Determine the [x, y] coordinate at the center of the cell enclosing the given text.  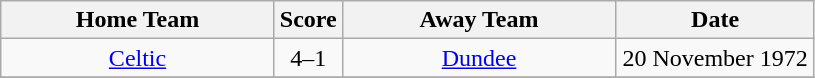
Celtic [138, 58]
Away Team [479, 20]
Dundee [479, 58]
20 November 1972 [716, 58]
Date [716, 20]
Home Team [138, 20]
4–1 [308, 58]
Score [308, 20]
